Locate the cell with the specified text and output its [X, Y] center coordinate. 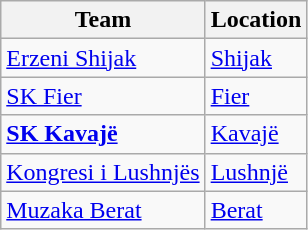
Berat [256, 210]
Lushnjë [256, 172]
Fier [256, 96]
Shijak [256, 58]
Location [256, 20]
SK Kavajë [103, 134]
Erzeni Shijak [103, 58]
Team [103, 20]
Kavajë [256, 134]
Muzaka Berat [103, 210]
Kongresi i Lushnjës [103, 172]
SK Fier [103, 96]
